Return (X, Y) of the center of cell containing provided text 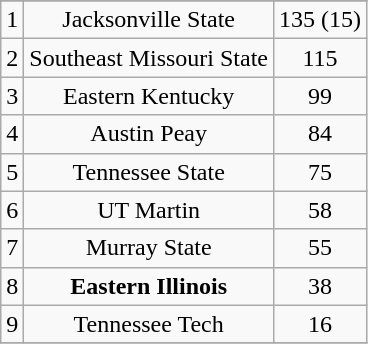
75 (320, 172)
UT Martin (149, 210)
1 (12, 20)
Jacksonville State (149, 20)
115 (320, 58)
Austin Peay (149, 134)
55 (320, 248)
Eastern Kentucky (149, 96)
2 (12, 58)
7 (12, 248)
84 (320, 134)
99 (320, 96)
135 (15) (320, 20)
5 (12, 172)
16 (320, 324)
58 (320, 210)
9 (12, 324)
Tennessee Tech (149, 324)
6 (12, 210)
Murray State (149, 248)
8 (12, 286)
Tennessee State (149, 172)
4 (12, 134)
Eastern Illinois (149, 286)
Southeast Missouri State (149, 58)
38 (320, 286)
3 (12, 96)
